From the cell containing the given text, extract its center point as (x, y) coordinate. 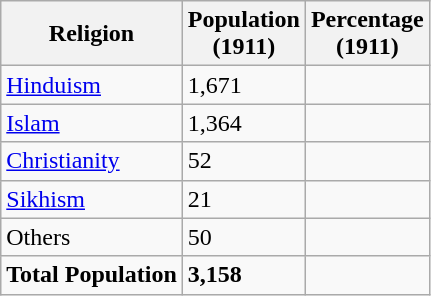
Sikhism (92, 199)
3,158 (244, 275)
Percentage(1911) (367, 34)
Christianity (92, 161)
Total Population (92, 275)
50 (244, 237)
21 (244, 199)
Population(1911) (244, 34)
1,671 (244, 85)
Religion (92, 34)
1,364 (244, 123)
Hinduism (92, 85)
52 (244, 161)
Others (92, 237)
Islam (92, 123)
